Provide the (X, Y) coordinate of the cell's center where the given text is located.  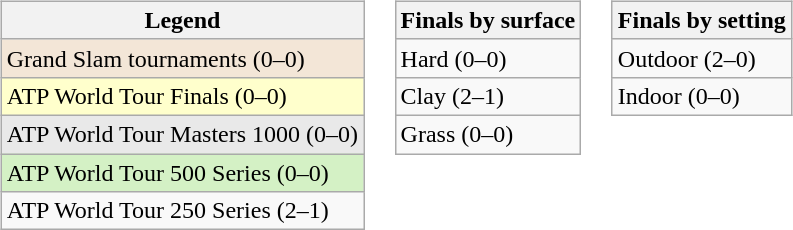
Indoor (0–0) (702, 96)
Clay (2–1) (488, 96)
Finals by setting (702, 20)
Grand Slam tournaments (0–0) (182, 58)
ATP World Tour 250 Series (2–1) (182, 211)
Hard (0–0) (488, 58)
ATP World Tour Finals (0–0) (182, 96)
Grass (0–0) (488, 134)
Finals by surface (488, 20)
Legend (182, 20)
ATP World Tour 500 Series (0–0) (182, 173)
Outdoor (2–0) (702, 58)
ATP World Tour Masters 1000 (0–0) (182, 134)
